Find where the given text appears and provide that cell's center as [X, Y] coordinate. 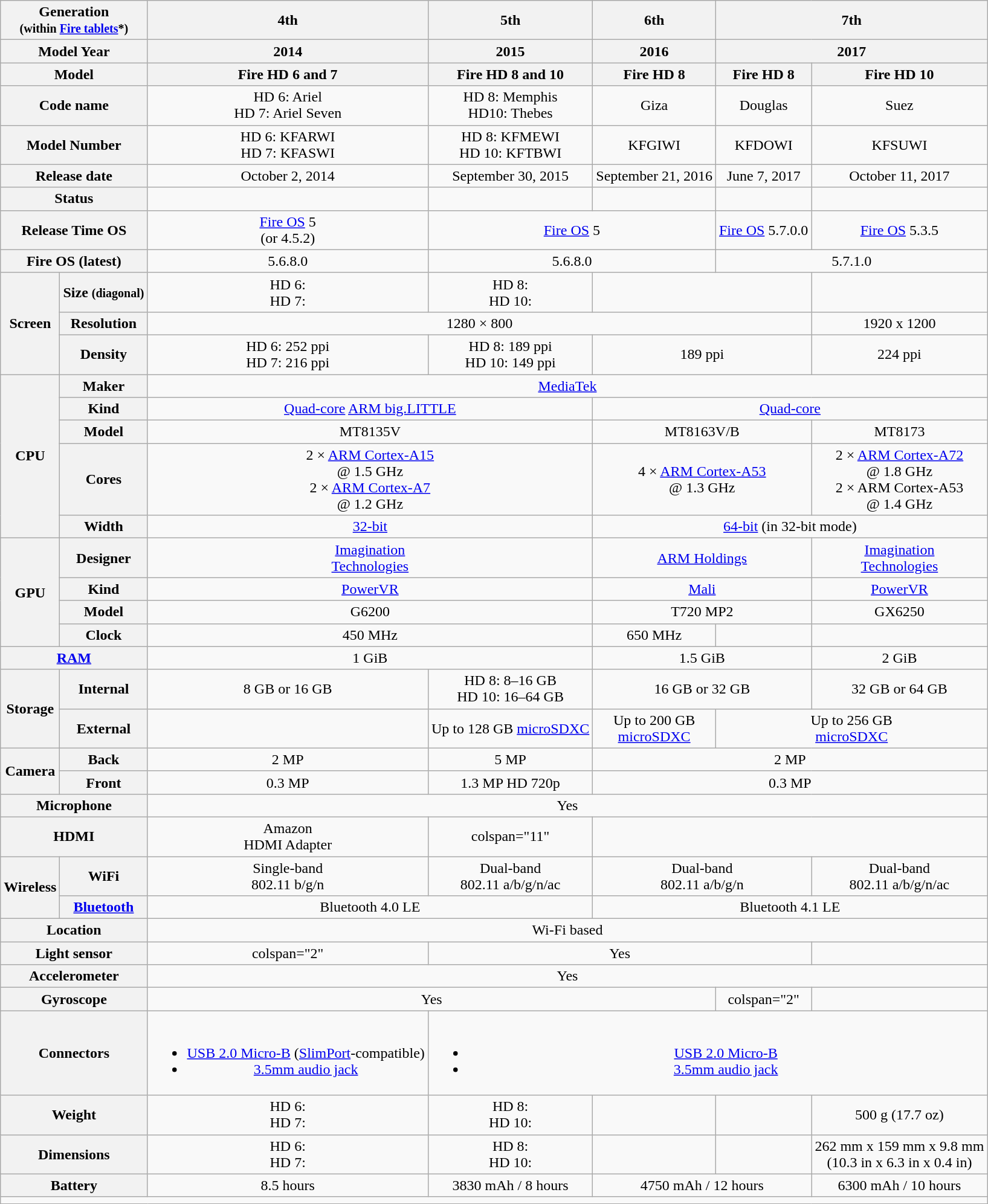
Size (diagonal) [104, 292]
HD 6: 252 ppi HD 7: 216 ppi [288, 354]
1280 × 800 [480, 323]
MT8173 [899, 432]
WiFi [104, 876]
Release date [74, 176]
650 MHz [654, 635]
Fire HD 6 and 7 [288, 74]
External [104, 729]
KFDOWI [763, 145]
2 × ARM Cortex-A72@ 1.8 GHz 2 × ARM Cortex-A53@ 1.4 GHz [899, 480]
Designer [104, 558]
Front [104, 782]
Fire HD 8 and 10 [510, 74]
Fire OS (latest) [74, 261]
Screen [30, 323]
RAM [74, 658]
Fire HD 10 [899, 74]
HD 8: MemphisHD10: Thebes [510, 105]
Back [104, 759]
Bluetooth [104, 907]
Storage [30, 709]
4 × ARM Cortex-A53@ 1.3 GHz [702, 480]
HD 8: KFMEWIHD 10: KFTBWI [510, 145]
Maker [104, 386]
Quad-core ARM big.LITTLE [370, 409]
4th [288, 21]
262 mm x 159 mm x 9.8 mm(10.3 in x 6.3 in x 0.4 in) [899, 1154]
GPU [30, 592]
Dimensions [74, 1154]
Release Time OS [74, 230]
Dual-band802.11 a/b/g/n [702, 876]
Camera [30, 771]
Battery [74, 1185]
Code name [74, 105]
Clock [104, 635]
HD 6: ArielHD 7: Ariel Seven [288, 105]
5.7.1.0 [851, 261]
MediaTek [567, 386]
HD 8: 189 ppi HD 10: 149 ppi [510, 354]
8 GB or 16 GB [288, 689]
T720 MP2 [702, 612]
32 GB or 64 GB [899, 689]
Width [104, 527]
5 MP [510, 759]
Quad-core [790, 409]
Model Number [74, 145]
2 × ARM Cortex-A15@ 1.5 GHz 2 × ARM Cortex-A7@ 1.2 GHz [370, 480]
Fire OS 5.7.0.0 [763, 230]
32-bit [370, 527]
2017 [851, 51]
USB 2.0 Micro-B (SlimPort-compatible)3.5mm audio jack [288, 1053]
Internal [104, 689]
Status [74, 199]
500 g (17.7 oz) [899, 1115]
September 21, 2016 [654, 176]
Light sensor [74, 953]
AmazonHDMI Adapter [288, 836]
Suez [899, 105]
6300 mAh / 10 hours [899, 1185]
Connectors [74, 1053]
Weight [74, 1115]
1 GiB [370, 658]
October 11, 2017 [899, 176]
Generation(within Fire tablets*) [74, 21]
USB 2.0 Micro-B3.5mm audio jack [708, 1053]
2016 [654, 51]
1.5 GiB [702, 658]
KFGIWI [654, 145]
450 MHz [370, 635]
Fire OS 5(or 4.5.2) [288, 230]
Up to 200 GBmicroSDXC [654, 729]
colspan="11" [510, 836]
Fire OS 5.3.5 [899, 230]
Wi-Fi based [567, 930]
Douglas [763, 105]
Location [74, 930]
2014 [288, 51]
224 ppi [899, 354]
189 ppi [702, 354]
Wireless [30, 888]
8.5 hours [288, 1185]
Accelerometer [74, 976]
Cores [104, 480]
MT8163V/B [702, 432]
3830 mAh / 8 hours [510, 1185]
2015 [510, 51]
1.3 MP HD 720p [510, 782]
Up to 128 GB microSDXC [510, 729]
Density [104, 354]
Resolution [104, 323]
KFSUWI [899, 145]
Giza [654, 105]
September 30, 2015 [510, 176]
Single-band802.11 b/g/n [288, 876]
HD 8: 8–16 GB HD 10: 16–64 GB [510, 689]
GX6250 [899, 612]
G6200 [370, 612]
6th [654, 21]
June 7, 2017 [763, 176]
HD 6: KFARWIHD 7: KFASWI [288, 145]
Gyroscope [74, 999]
4750 mAh / 12 hours [702, 1185]
1920 x 1200 [899, 323]
Bluetooth 4.0 LE [370, 907]
CPU [30, 457]
Model Year [74, 51]
October 2, 2014 [288, 176]
HDMI [74, 836]
64-bit (in 32-bit mode) [790, 527]
Mali [702, 589]
Up to 256 GBmicroSDXC [851, 729]
MT8135V [370, 432]
Fire OS 5 [572, 230]
16 GB or 32 GB [702, 689]
7th [851, 21]
ARM Holdings [702, 558]
5th [510, 21]
Bluetooth 4.1 LE [790, 907]
Microphone [74, 805]
2 GiB [899, 658]
